Determine the [x, y] coordinate at the center of the cell enclosing the given text.  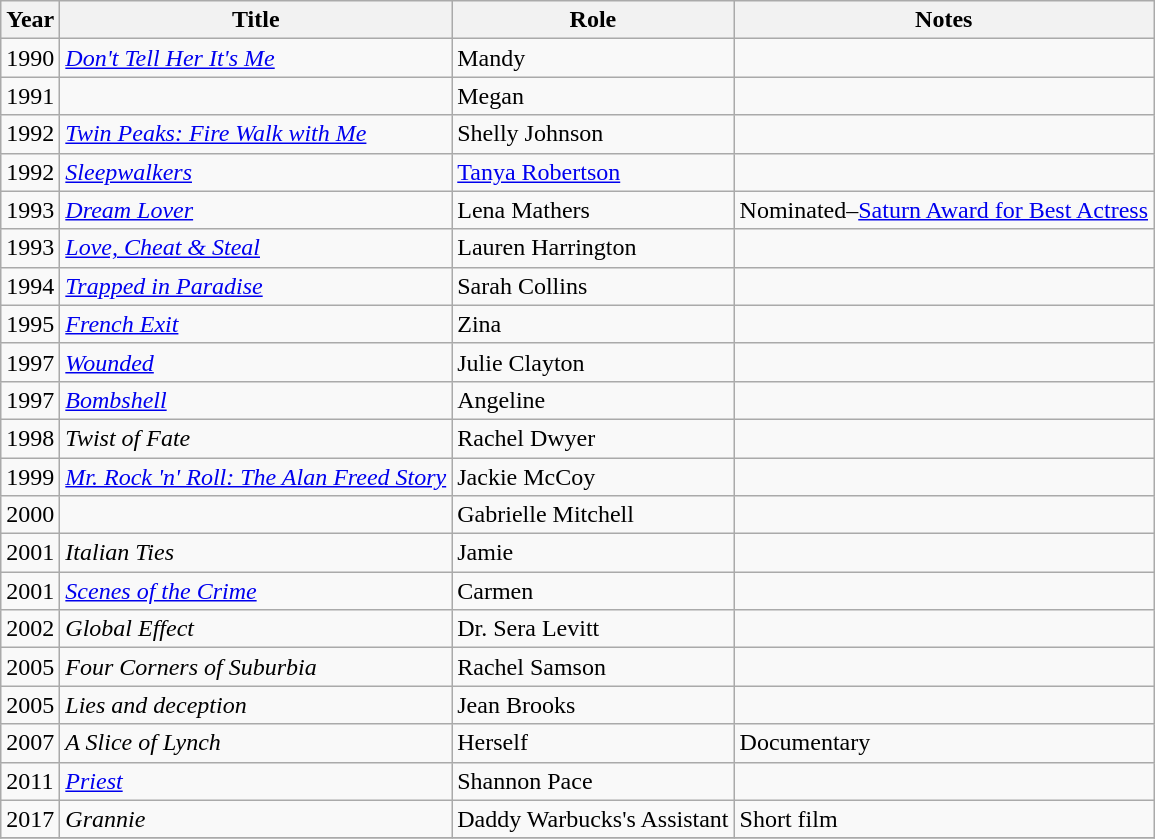
Wounded [256, 362]
A Slice of Lynch [256, 743]
Global Effect [256, 629]
Jean Brooks [593, 705]
Mr. Rock 'n' Roll: The Alan Freed Story [256, 477]
Priest [256, 781]
2017 [30, 819]
Sleepwalkers [256, 172]
Dream Lover [256, 210]
Zina [593, 324]
Trapped in Paradise [256, 286]
Jackie McCoy [593, 477]
Angeline [593, 400]
Dr. Sera Levitt [593, 629]
French Exit [256, 324]
Scenes of the Crime [256, 591]
Four Corners of Suburbia [256, 667]
Nominated–Saturn Award for Best Actress [944, 210]
Lena Mathers [593, 210]
Daddy Warbucks's Assistant [593, 819]
Short film [944, 819]
2007 [30, 743]
Lauren Harrington [593, 248]
Julie Clayton [593, 362]
Don't Tell Her It's Me [256, 58]
Megan [593, 96]
Gabrielle Mitchell [593, 515]
Jamie [593, 553]
1991 [30, 96]
Carmen [593, 591]
Shelly Johnson [593, 134]
Mandy [593, 58]
Title [256, 20]
2002 [30, 629]
1998 [30, 438]
Role [593, 20]
2011 [30, 781]
Herself [593, 743]
Tanya Robertson [593, 172]
Grannie [256, 819]
Rachel Dwyer [593, 438]
Lies and deception [256, 705]
1995 [30, 324]
Bombshell [256, 400]
Rachel Samson [593, 667]
Love, Cheat & Steal [256, 248]
Documentary [944, 743]
Twist of Fate [256, 438]
Notes [944, 20]
1990 [30, 58]
Sarah Collins [593, 286]
Year [30, 20]
1994 [30, 286]
Twin Peaks: Fire Walk with Me [256, 134]
2000 [30, 515]
Shannon Pace [593, 781]
Italian Ties [256, 553]
1999 [30, 477]
